Provide the [X, Y] coordinate of the cell's center where the given text is located.  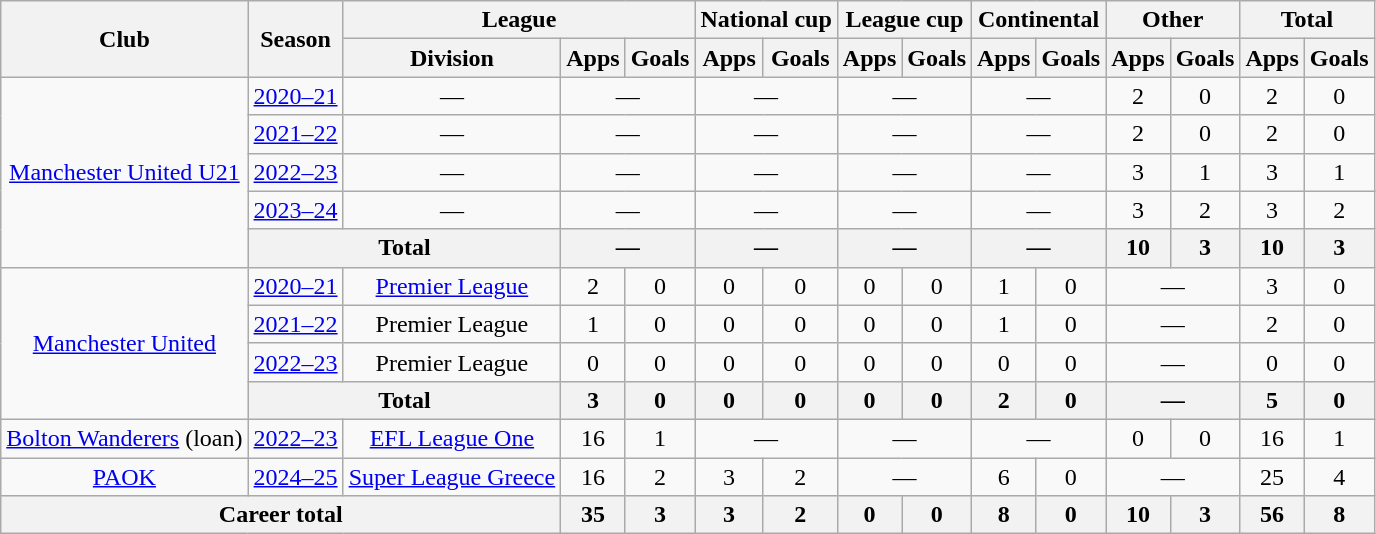
Division [452, 58]
6 [1004, 477]
Career total [281, 515]
Super League Greece [452, 477]
Other [1173, 20]
Manchester United [124, 343]
35 [593, 515]
EFL League One [452, 438]
5 [1272, 400]
Manchester United U21 [124, 172]
League cup [904, 20]
League [519, 20]
2024–25 [296, 477]
Bolton Wanderers (loan) [124, 438]
4 [1339, 477]
National cup [766, 20]
PAOK [124, 477]
25 [1272, 477]
Season [296, 39]
2023–24 [296, 210]
Continental [1039, 20]
56 [1272, 515]
Club [124, 39]
